Identify which cell holds the provided text, then report its (x, y) central coordinate. 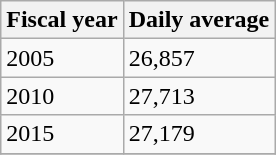
2015 (62, 134)
Daily average (199, 20)
2010 (62, 96)
27,713 (199, 96)
2005 (62, 58)
26,857 (199, 58)
27,179 (199, 134)
Fiscal year (62, 20)
